For the text-containing cell, return its midpoint in (X, Y) coordinate format. 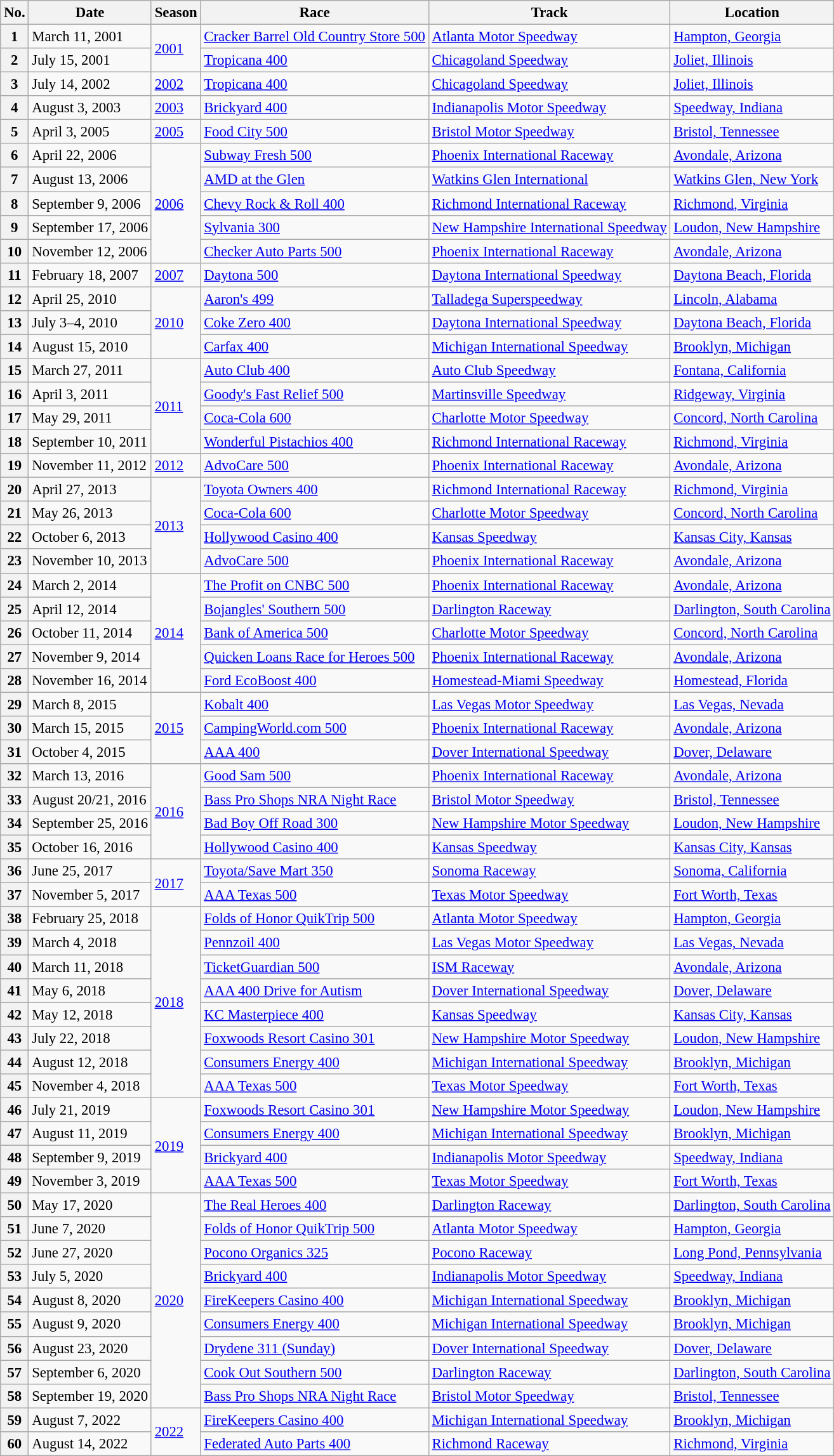
5 (15, 132)
Watkins Glen, New York (752, 180)
32 (15, 776)
2018 (176, 1002)
September 17, 2006 (90, 227)
July 22, 2018 (90, 1038)
43 (15, 1038)
Bank of America 500 (315, 633)
Long Pond, Pennsylvania (752, 1253)
52 (15, 1253)
19 (15, 466)
November 9, 2014 (90, 657)
July 5, 2020 (90, 1276)
September 6, 2020 (90, 1372)
Talladega Superspeedway (550, 299)
April 12, 2014 (90, 609)
2005 (176, 132)
November 3, 2019 (90, 1181)
6 (15, 155)
35 (15, 848)
51 (15, 1229)
Fontana, California (752, 371)
7 (15, 180)
August 20/21, 2016 (90, 800)
November 11, 2012 (90, 466)
2015 (176, 728)
April 25, 2010 (90, 299)
2011 (176, 406)
9 (15, 227)
2001 (176, 48)
Toyota Owners 400 (315, 490)
August 12, 2018 (90, 1062)
May 29, 2011 (90, 418)
Aaron's 499 (315, 299)
2013 (176, 525)
33 (15, 800)
26 (15, 633)
Toyota/Save Mart 350 (315, 871)
Auto Club Speedway (550, 371)
14 (15, 346)
11 (15, 275)
53 (15, 1276)
August 11, 2019 (90, 1134)
34 (15, 823)
8 (15, 204)
Season (176, 13)
Checker Auto Parts 500 (315, 251)
August 3, 2003 (90, 108)
October 4, 2015 (90, 752)
Chevy Rock & Roll 400 (315, 204)
Federated Auto Parts 400 (315, 1444)
February 25, 2018 (90, 919)
July 21, 2019 (90, 1110)
47 (15, 1134)
The Profit on CNBC 500 (315, 585)
39 (15, 943)
Subway Fresh 500 (315, 155)
54 (15, 1301)
November 5, 2017 (90, 895)
Date (90, 13)
60 (15, 1444)
Martinsville Speedway (550, 394)
August 9, 2020 (90, 1325)
May 26, 2013 (90, 513)
23 (15, 561)
28 (15, 681)
Ford EcoBoost 400 (315, 681)
The Real Heroes 400 (315, 1205)
12 (15, 299)
13 (15, 323)
Race (315, 13)
Pocono Raceway (550, 1253)
Watkins Glen International (550, 180)
21 (15, 513)
TicketGuardian 500 (315, 967)
Carfax 400 (315, 346)
55 (15, 1325)
38 (15, 919)
37 (15, 895)
57 (15, 1372)
46 (15, 1110)
Goody's Fast Relief 500 (315, 394)
Location (752, 13)
Ridgeway, Virginia (752, 394)
October 11, 2014 (90, 633)
July 3–4, 2010 (90, 323)
2007 (176, 275)
2022 (176, 1431)
AAA 400 (315, 752)
17 (15, 418)
29 (15, 704)
2003 (176, 108)
AMD at the Glen (315, 180)
2012 (176, 466)
New Hampshire International Speedway (550, 227)
ISM Raceway (550, 967)
Sylvania 300 (315, 227)
40 (15, 967)
Bojangles' Southern 500 (315, 609)
Quicken Loans Race for Heroes 500 (315, 657)
March 2, 2014 (90, 585)
22 (15, 537)
2014 (176, 633)
24 (15, 585)
August 23, 2020 (90, 1348)
2010 (176, 322)
CampingWorld.com 500 (315, 728)
Cook Out Southern 500 (315, 1372)
16 (15, 394)
Drydene 311 (Sunday) (315, 1348)
Sonoma Raceway (550, 871)
March 11, 2018 (90, 967)
June 27, 2020 (90, 1253)
31 (15, 752)
42 (15, 1014)
Pocono Organics 325 (315, 1253)
March 11, 2001 (90, 37)
Auto Club 400 (315, 371)
27 (15, 657)
October 16, 2016 (90, 848)
June 25, 2017 (90, 871)
August 7, 2022 (90, 1420)
July 15, 2001 (90, 60)
Lincoln, Alabama (752, 299)
Homestead, Florida (752, 681)
July 14, 2002 (90, 84)
May 6, 2018 (90, 990)
September 19, 2020 (90, 1396)
2016 (176, 811)
2017 (176, 883)
April 27, 2013 (90, 490)
41 (15, 990)
10 (15, 251)
20 (15, 490)
Bad Boy Off Road 300 (315, 823)
April 22, 2006 (90, 155)
4 (15, 108)
2020 (176, 1301)
August 13, 2006 (90, 180)
March 8, 2015 (90, 704)
November 12, 2006 (90, 251)
Richmond Raceway (550, 1444)
50 (15, 1205)
October 6, 2013 (90, 537)
March 13, 2016 (90, 776)
Homestead-Miami Speedway (550, 681)
49 (15, 1181)
March 27, 2011 (90, 371)
Track (550, 13)
Cracker Barrel Old Country Store 500 (315, 37)
Good Sam 500 (315, 776)
Sonoma, California (752, 871)
44 (15, 1062)
March 4, 2018 (90, 943)
November 4, 2018 (90, 1086)
June 7, 2020 (90, 1229)
Food City 500 (315, 132)
48 (15, 1157)
2019 (176, 1145)
Daytona 500 (315, 275)
15 (15, 371)
May 12, 2018 (90, 1014)
1 (15, 37)
September 25, 2016 (90, 823)
Pennzoil 400 (315, 943)
30 (15, 728)
No. (15, 13)
25 (15, 609)
September 9, 2019 (90, 1157)
56 (15, 1348)
September 9, 2006 (90, 204)
August 8, 2020 (90, 1301)
36 (15, 871)
2 (15, 60)
November 10, 2013 (90, 561)
August 15, 2010 (90, 346)
2006 (176, 203)
KC Masterpiece 400 (315, 1014)
May 17, 2020 (90, 1205)
August 14, 2022 (90, 1444)
18 (15, 442)
April 3, 2005 (90, 132)
59 (15, 1420)
3 (15, 84)
45 (15, 1086)
AAA 400 Drive for Autism (315, 990)
Wonderful Pistachios 400 (315, 442)
March 15, 2015 (90, 728)
58 (15, 1396)
November 16, 2014 (90, 681)
February 18, 2007 (90, 275)
September 10, 2011 (90, 442)
Kobalt 400 (315, 704)
April 3, 2011 (90, 394)
Coke Zero 400 (315, 323)
2002 (176, 84)
